Locate the cell with the specified text and output its [x, y] center coordinate. 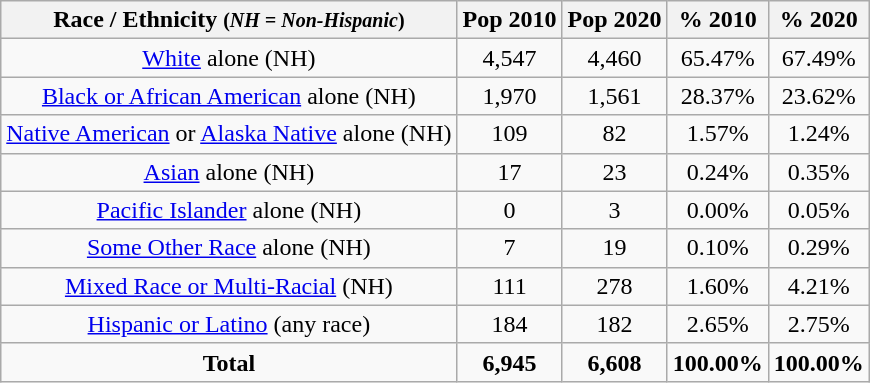
0.29% [818, 248]
6,945 [510, 362]
Race / Ethnicity (NH = Non-Hispanic) [229, 20]
1,561 [614, 96]
4,547 [510, 58]
Total [229, 362]
17 [510, 172]
Hispanic or Latino (any race) [229, 324]
2.75% [818, 324]
0.24% [718, 172]
28.37% [718, 96]
67.49% [818, 58]
4.21% [818, 286]
23 [614, 172]
65.47% [718, 58]
109 [510, 134]
3 [614, 210]
0.35% [818, 172]
0 [510, 210]
% 2010 [718, 20]
4,460 [614, 58]
0.05% [818, 210]
Pacific Islander alone (NH) [229, 210]
Pop 2010 [510, 20]
82 [614, 134]
1.60% [718, 286]
278 [614, 286]
Native American or Alaska Native alone (NH) [229, 134]
6,608 [614, 362]
1.57% [718, 134]
0.10% [718, 248]
111 [510, 286]
23.62% [818, 96]
Asian alone (NH) [229, 172]
Mixed Race or Multi-Racial (NH) [229, 286]
Pop 2020 [614, 20]
7 [510, 248]
Black or African American alone (NH) [229, 96]
0.00% [718, 210]
White alone (NH) [229, 58]
Some Other Race alone (NH) [229, 248]
% 2020 [818, 20]
2.65% [718, 324]
1.24% [818, 134]
1,970 [510, 96]
19 [614, 248]
182 [614, 324]
184 [510, 324]
